Find where the given text appears and provide that cell's center as (X, Y) coordinate. 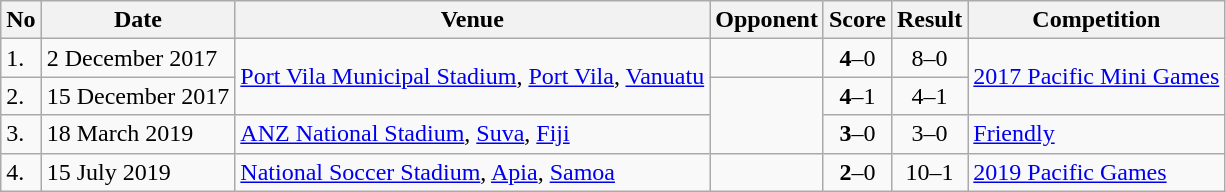
Score (857, 20)
Opponent (767, 20)
Port Vila Municipal Stadium, Port Vila, Vanuatu (472, 77)
National Soccer Stadium, Apia, Samoa (472, 172)
Competition (1096, 20)
2019 Pacific Games (1096, 172)
Date (138, 20)
2. (21, 96)
Friendly (1096, 134)
15 July 2019 (138, 172)
3. (21, 134)
4. (21, 172)
15 December 2017 (138, 96)
Result (929, 20)
2–0 (857, 172)
18 March 2019 (138, 134)
8–0 (929, 58)
4–0 (857, 58)
ANZ National Stadium, Suva, Fiji (472, 134)
10–1 (929, 172)
Venue (472, 20)
1. (21, 58)
No (21, 20)
2017 Pacific Mini Games (1096, 77)
2 December 2017 (138, 58)
